Provide the [X, Y] coordinate of the cell's center where the given text is located.  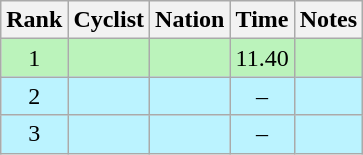
Cyclist [109, 20]
11.40 [262, 58]
Time [262, 20]
3 [34, 134]
2 [34, 96]
Notes [328, 20]
Rank [34, 20]
Nation [190, 20]
1 [34, 58]
